Search for the cell housing the specified text and yield its (X, Y) center coordinate. 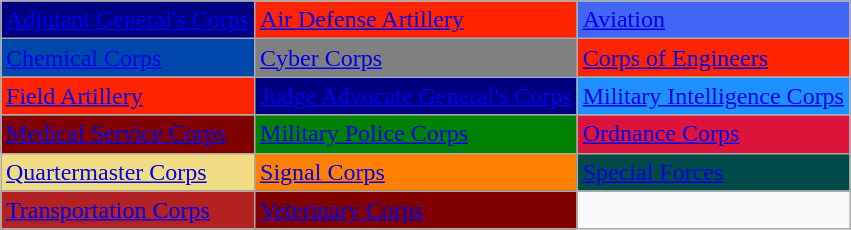
Military Police Corps (416, 134)
Transportation Corps (127, 210)
Cyber Corps (416, 58)
Special Forces (713, 172)
Corps of Engineers (713, 58)
Ordnance Corps (713, 134)
Adjutant General's Corps (127, 20)
Air Defense Artillery (416, 20)
Aviation (713, 20)
Field Artillery (127, 96)
Veterinary Corps (416, 210)
Chemical Corps (127, 58)
Quartermaster Corps (127, 172)
Judge Advocate General's Corps (416, 96)
Signal Corps (416, 172)
Military Intelligence Corps (713, 96)
Medical Service Corps (127, 134)
